Capture the cell that displays the provided text and extract its [x, y] central coordinate. 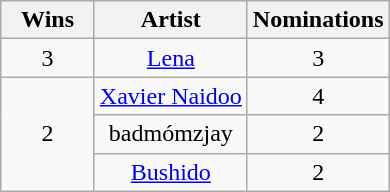
Artist [170, 20]
Lena [170, 58]
Wins [48, 20]
4 [318, 96]
Xavier Naidoo [170, 96]
Nominations [318, 20]
Bushido [170, 172]
badmómzjay [170, 134]
